Search for the cell housing the specified text and yield its [X, Y] center coordinate. 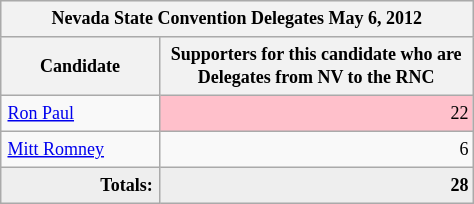
28 [316, 185]
6 [316, 149]
Mitt Romney [80, 149]
Candidate [80, 66]
Supporters for this candidate who are Delegates from NV to the RNC [316, 66]
Ron Paul [80, 113]
22 [316, 113]
Totals: [80, 185]
Nevada State Convention Delegates May 6, 2012 [237, 19]
